Pinpoint the cell where the given text exists, returning its (X, Y) midpoint coordinate. 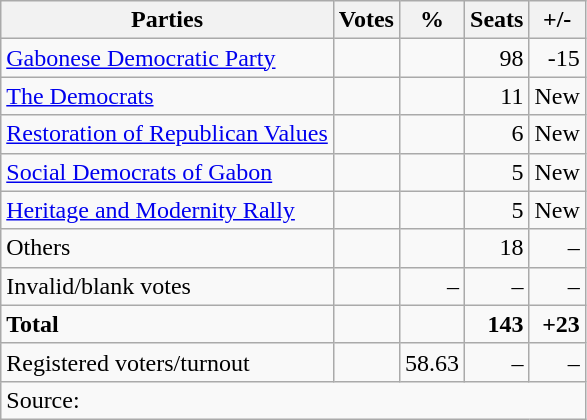
98 (497, 58)
% (432, 20)
-15 (557, 58)
Total (168, 324)
Others (168, 248)
Heritage and Modernity Rally (168, 210)
Seats (497, 20)
11 (497, 96)
Registered voters/turnout (168, 362)
+/- (557, 20)
The Democrats (168, 96)
Invalid/blank votes (168, 286)
Votes (366, 20)
58.63 (432, 362)
18 (497, 248)
+23 (557, 324)
Source: (294, 400)
Restoration of Republican Values (168, 134)
Parties (168, 20)
Social Democrats of Gabon (168, 172)
Gabonese Democratic Party (168, 58)
143 (497, 324)
6 (497, 134)
